Output the (x, y) coordinate of the center of the cell containing the given text.  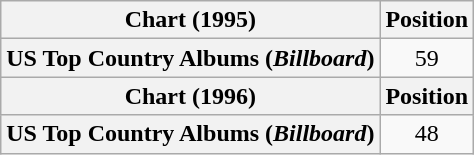
59 (427, 58)
Chart (1996) (190, 96)
48 (427, 134)
Chart (1995) (190, 20)
